Detect which cell encompasses the target text, then output its [X, Y] center coordinate. 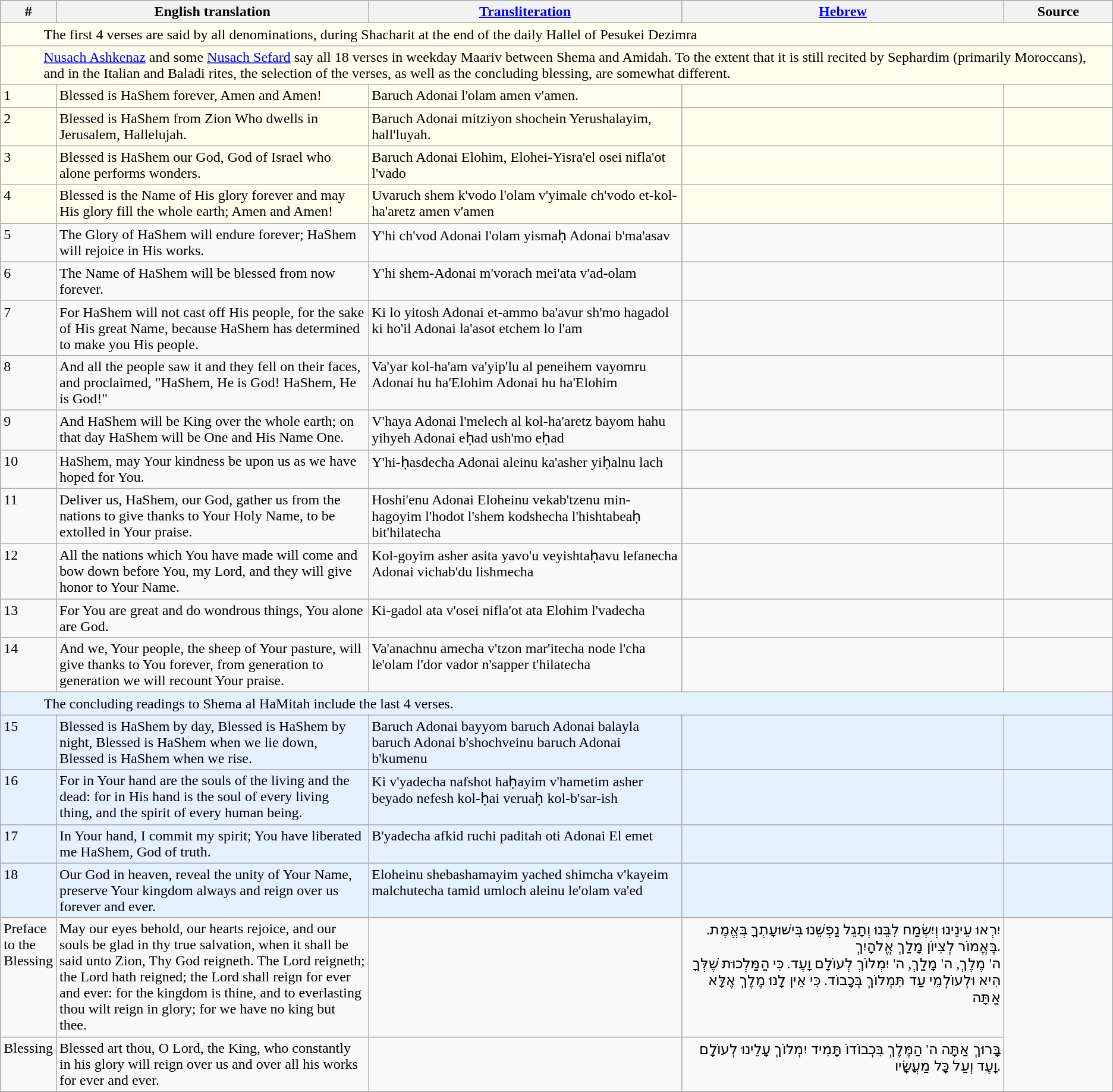
17 [29, 843]
9 [29, 429]
Blessed is the Name of His glory forever and may His glory fill the whole earth; Amen and Amen! [212, 203]
For You are great and do wondrous things, You alone are God. [212, 619]
V'haya Adonai l'melech al kol-ha'aretz bayom hahu yihyeh Adonai eḥad ush'mo eḥad [526, 429]
In Your hand, I commit my spirit; You have liberated me HaShem, God of truth. [212, 843]
English translation [212, 12]
2 [29, 126]
The Name of HaShem will be blessed from now forever. [212, 281]
B'yadecha afkid ruchi paditah oti Adonai El emet [526, 843]
Baruch Adonai bayyom baruch Adonai balayla baruch Adonai b'shochveinu baruch Adonai b'kumenu [526, 742]
Y'hi ch'vod Adonai l'olam yismaḥ Adonai b'ma'asav [526, 243]
15 [29, 742]
13 [29, 619]
Y'hi-ḥasdecha Adonai aleinu ka'asher yiḥalnu lach [526, 469]
Y'hi shem-Adonai m'vorach mei'ata v'ad-olam [526, 281]
The first 4 verses are said by all denominations, during Shacharit at the end of the daily Hallel of Pesukei Dezimra [556, 34]
Baruch Adonai l'olam amen v'amen. [526, 96]
All the nations which You have made will come and bow down before You, my Lord, and they will give honor to Your Name. [212, 572]
11 [29, 516]
16 [29, 797]
For in Your hand are the souls of the living and the dead: for in His hand is the soul of every living thing, and the spirit of every human being. [212, 797]
Baruch Adonai mitziyon shochein Yerushalayim, hall'luyah. [526, 126]
Hebrew [843, 12]
Ki-gadol ata v'osei nifla'ot ata Elohim l'vadecha [526, 619]
HaShem, may Your kindness be upon us as we have hoped for You. [212, 469]
Blessed is HaShem our God, God of Israel who alone performs wonders. [212, 165]
Our God in heaven, reveal the unity of Your Name, preserve Your kingdom always and reign over us forever and ever. [212, 890]
Baruch Adonai Elohim, Elohei-Yisra'el osei nifla'ot l'vado [526, 165]
בָּרוּךְ אַתָּה ה' הַמֶּלֶךְ בִּכְבוֹדוֹ תָּמִיד יִמְלוֹךְ עָלֵינוּ לְעוֹלָם וָעֶד וְעַל כָּל מַעֲשָׂיו. [843, 1064]
Kol-goyim asher asita yavo'u veyishtaḥavu lefanecha Adonai vichab'du lishmecha [526, 572]
Deliver us, HaShem, our God, gather us from the nations to give thanks to Your Holy Name, to be extolled in Your praise. [212, 516]
Blessed art thou, O Lord, the King, who constantly in his glory will reign over us and over all his works for ever and ever. [212, 1064]
14 [29, 665]
Uvaruch shem k'vodo l'olam v'yimale ch'vodo et-kol-ha'aretz amen v'amen [526, 203]
5 [29, 243]
Hoshi'enu Adonai Eloheinu vekab'tzenu min-hagoyim l'hodot l'shem kodshecha l'hishtabeaḥ bit'hilatecha [526, 516]
12 [29, 572]
Preface to the Blessing [29, 977]
18 [29, 890]
3 [29, 165]
Source [1058, 12]
7 [29, 328]
The concluding readings to Shema al HaMitah include the last 4 verses. [556, 704]
# [29, 12]
Va'anachnu amecha v'tzon mar'itecha node l'cha le'olam l'dor vador n'sapper t'hilatecha [526, 665]
Ki lo yitosh Adonai et-ammo ba'avur sh'mo hagadol ki ho'il Adonai la'asot etchem lo l'am [526, 328]
And all the people saw it and they fell on their faces, and proclaimed, "HaShem, He is God! HaShem, He is God!" [212, 382]
Transliteration [526, 12]
Blessed is HaShem forever, Amen and Amen! [212, 96]
The Glory of HaShem will endure forever; HaShem will rejoice in His works. [212, 243]
6 [29, 281]
Blessed is HaShem by day, Blessed is HaShem by night, Blessed is HaShem when we lie down, Blessed is HaShem when we rise. [212, 742]
4 [29, 203]
Blessed is HaShem from Zion Who dwells in Jerusalem, Hallelujah. [212, 126]
8 [29, 382]
And we, Your people, the sheep of Your pasture, will give thanks to You forever, from generation to generation we will recount Your praise. [212, 665]
And HaShem will be King over the whole earth; on that day HaShem will be One and His Name One. [212, 429]
1 [29, 96]
Ki v'yadecha nafshot haḥayim v'hametim asher beyado nefesh kol-ḥai veruaḥ kol-b'sar-ish [526, 797]
10 [29, 469]
Va'yar kol-ha'am va'yip'lu al peneihem vayomru Adonai hu ha'Elohim Adonai hu ha'Elohim [526, 382]
Eloheinu shebashamayim yached shimcha v'kayeim malchutecha tamid umloch aleinu le'olam va'ed [526, 890]
For HaShem will not cast off His people, for the sake of His great Name, because HaShem has determined to make you His people. [212, 328]
Blessing [29, 1064]
